Return the [x, y] coordinate for the center point of the cell that contains the specified text.  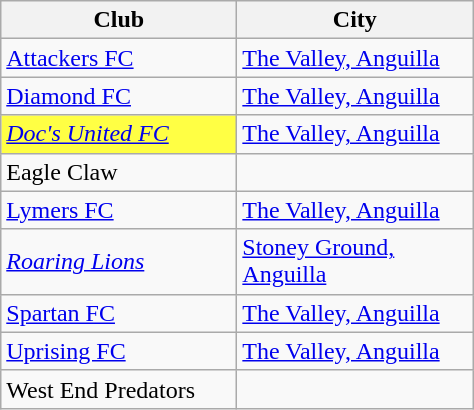
Attackers FC [119, 58]
Uprising FC [119, 351]
Club [119, 20]
Lymers FC [119, 210]
Diamond FC [119, 96]
City [355, 20]
West End Predators [119, 389]
Stoney Ground, Anguilla [355, 262]
Roaring Lions [119, 262]
Eagle Claw [119, 172]
Doc's United FC [119, 134]
Spartan FC [119, 313]
